Return the [x, y] coordinate for the center point of the cell that contains the specified text.  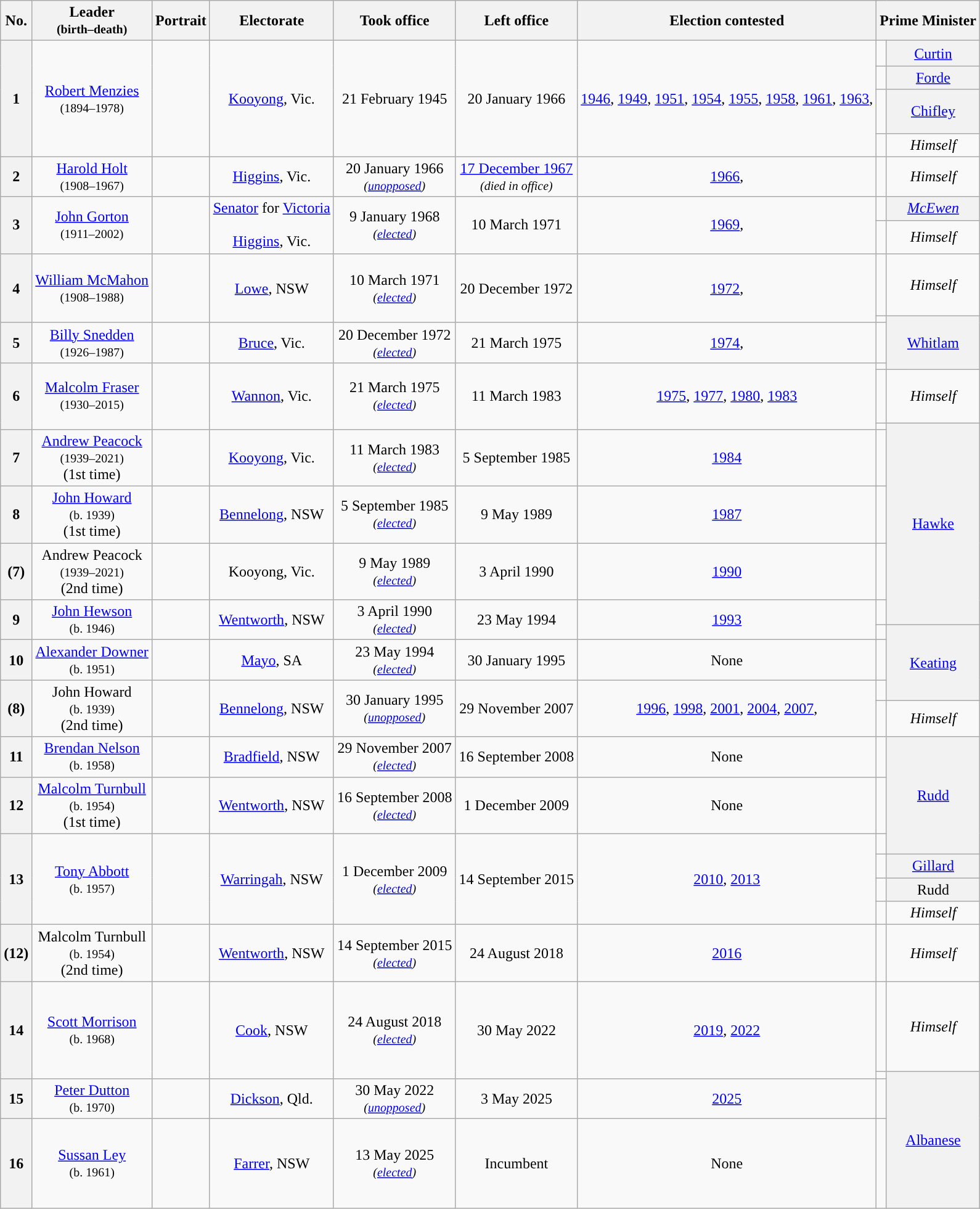
Election contested [727, 21]
1 December 2009 [517, 805]
23 May 1994 (elected) [394, 660]
Bradfield, NSW [271, 757]
1987 [727, 515]
Malcolm Fraser(1930–2015) [92, 396]
11 [16, 757]
3 May 2025 [517, 1099]
Incumbent [517, 1163]
2019, 2022 [727, 1030]
10 March 1971 [517, 225]
John Howard(b. 1939)(1st time) [92, 515]
5 September 1985 (elected) [394, 515]
Malcolm Turnbull(b. 1954)(1st time) [92, 805]
Whitlam [933, 343]
3 April 1990 (elected) [394, 620]
1996, 1998, 2001, 2004, 2007, [727, 708]
8 [16, 515]
Alexander Downer(b. 1951) [92, 660]
McEwen [933, 208]
Keating [933, 663]
4 [16, 288]
Senator for Victoria Higgins, Vic. [271, 225]
Chifley [933, 111]
10 March 1971 (elected) [394, 288]
John Howard(b. 1939)(2nd time) [92, 708]
1975, 1977, 1980, 1983 [727, 396]
16 September 2008 (elected) [394, 805]
9 May 1989 (elected) [394, 572]
30 May 2022 (unopposed) [394, 1099]
30 January 1995 (unopposed) [394, 708]
10 [16, 660]
Wannon, Vic. [271, 396]
Scott Morrison(b. 1968) [92, 1030]
11 March 1983 [517, 396]
21 March 1975 [517, 343]
Peter Dutton(b. 1970) [92, 1099]
15 [16, 1099]
11 March 1983 (elected) [394, 458]
Electorate [271, 21]
John Gorton(1911–2002) [92, 225]
2016 [727, 953]
13 [16, 879]
1969, [727, 225]
3 [16, 225]
16 [16, 1163]
Andrew Peacock(1939–2021)(1st time) [92, 458]
23 May 1994 [517, 620]
14 [16, 1030]
20 December 1972 [517, 288]
1990 [727, 572]
2 [16, 176]
Billy Snedden(1926–1987) [92, 343]
20 January 1966 (unopposed) [394, 176]
Leader(birth–death) [92, 21]
24 August 2018 (elected) [394, 1030]
(12) [16, 953]
Albanese [933, 1140]
6 [16, 396]
Warringah, NSW [271, 879]
Left office [517, 21]
9 [16, 620]
29 November 2007 (elected) [394, 757]
20 December 1972 (elected) [394, 343]
Dickson, Qld. [271, 1099]
30 January 1995 [517, 660]
Gillard [933, 866]
1 December 2009 (elected) [394, 879]
1966, [727, 176]
30 May 2022 [517, 1030]
9 January 1968 (elected) [394, 225]
Robert Menzies(1894–1978) [92, 99]
7 [16, 458]
1946, 1949, 1951, 1954, 1955, 1958, 1961, 1963, [727, 99]
Prime Minister [928, 21]
Mayo, SA [271, 660]
14 September 2015 [517, 879]
20 January 1966 [517, 99]
16 September 2008 [517, 757]
No. [16, 21]
Portrait [181, 21]
Higgins, Vic. [271, 176]
Tony Abbott(b. 1957) [92, 879]
Lowe, NSW [271, 288]
14 September 2015 (elected) [394, 953]
1972, [727, 288]
Andrew Peacock(1939–2021)(2nd time) [92, 572]
Hawke [933, 524]
1984 [727, 458]
Curtin [933, 53]
Forde [933, 78]
Harold Holt(1908–1967) [92, 176]
3 April 1990 [517, 572]
Brendan Nelson(b. 1958) [92, 757]
Cook, NSW [271, 1030]
(7) [16, 572]
2010, 2013 [727, 879]
John Hewson(b. 1946) [92, 620]
5 September 1985 [517, 458]
24 August 2018 [517, 953]
29 November 2007 [517, 708]
2025 [727, 1099]
1 [16, 99]
17 December 1967 (died in office) [517, 176]
Took office [394, 21]
(8) [16, 708]
Sussan Ley(b. 1961) [92, 1163]
5 [16, 343]
12 [16, 805]
13 May 2025 (elected) [394, 1163]
1993 [727, 620]
9 May 1989 [517, 515]
21 February 1945 [394, 99]
Malcolm Turnbull(b. 1954)(2nd time) [92, 953]
William McMahon(1908–1988) [92, 288]
1974, [727, 343]
Farrer, NSW [271, 1163]
Bruce, Vic. [271, 343]
21 March 1975 (elected) [394, 396]
